Capture the cell that displays the provided text and extract its (x, y) central coordinate. 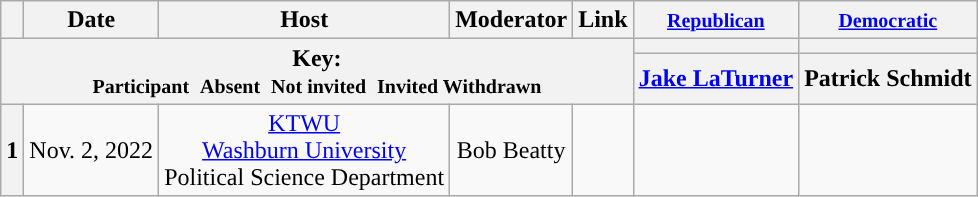
KTWUWashburn UniversityPolitical Science Department (304, 150)
1 (12, 150)
Host (304, 20)
Moderator (512, 20)
Nov. 2, 2022 (92, 150)
Link (603, 20)
Republican (716, 20)
Bob Beatty (512, 150)
Jake LaTurner (716, 78)
Key: Participant Absent Not invited Invited Withdrawn (317, 72)
Patrick Schmidt (888, 78)
Democratic (888, 20)
Date (92, 20)
